Return [X, Y] of the center of cell containing provided text 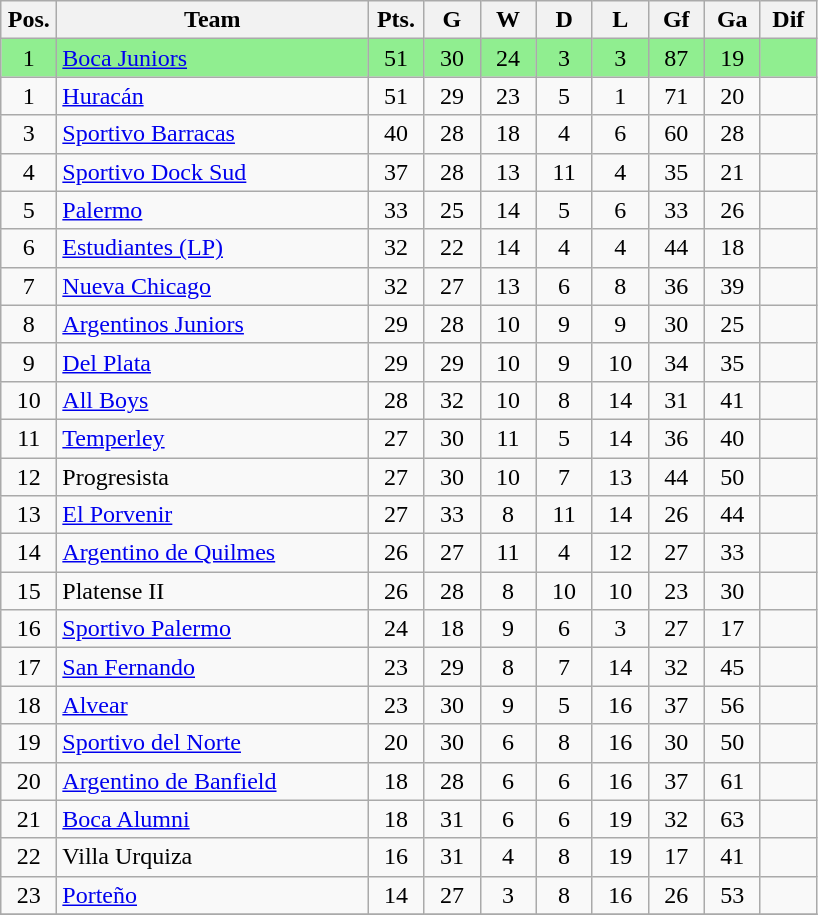
Boca Juniors [212, 58]
Argentino de Banfield [212, 781]
Estudiantes (LP) [212, 248]
Sportivo del Norte [212, 743]
Ga [732, 20]
Porteño [212, 895]
Alvear [212, 705]
G [452, 20]
Sportivo Palermo [212, 629]
15 [29, 591]
Progresista [212, 477]
39 [732, 286]
L [620, 20]
56 [732, 705]
Villa Urquiza [212, 857]
53 [732, 895]
Del Plata [212, 362]
71 [676, 96]
All Boys [212, 400]
Gf [676, 20]
W [508, 20]
El Porvenir [212, 515]
60 [676, 134]
San Fernando [212, 667]
61 [732, 781]
Pts. [396, 20]
Platense II [212, 591]
Argentinos Juniors [212, 324]
87 [676, 58]
Huracán [212, 96]
Palermo [212, 210]
34 [676, 362]
Team [212, 20]
D [564, 20]
Pos. [29, 20]
Nueva Chicago [212, 286]
63 [732, 819]
Temperley [212, 438]
Boca Alumni [212, 819]
Sportivo Barracas [212, 134]
Dif [788, 20]
Argentino de Quilmes [212, 553]
Sportivo Dock Sud [212, 172]
45 [732, 667]
